Find where the given text appears and provide that cell's center as (X, Y) coordinate. 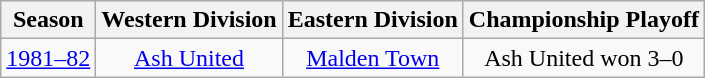
Malden Town (372, 58)
Western Division (189, 20)
Eastern Division (372, 20)
Season (48, 20)
1981–82 (48, 58)
Ash United won 3–0 (584, 58)
Ash United (189, 58)
Championship Playoff (584, 20)
